Scan for the cell matching the given text and deliver its [x, y] coordinate at center. 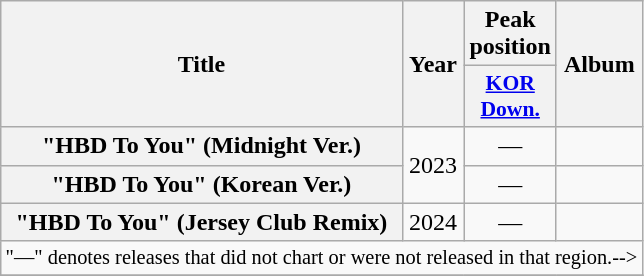
"HBD To You" (Korean Ver.) [202, 184]
2023 [433, 165]
Peak position [510, 34]
2024 [433, 222]
Year [433, 64]
"HBD To You" (Midnight Ver.) [202, 146]
"—" denotes releases that did not chart or were not released in that region.--> [322, 258]
Title [202, 64]
"HBD To You" (Jersey Club Remix) [202, 222]
KORDown. [510, 96]
Album [599, 64]
